Extract the (x, y) coordinate from the center of the cell holding the provided text.  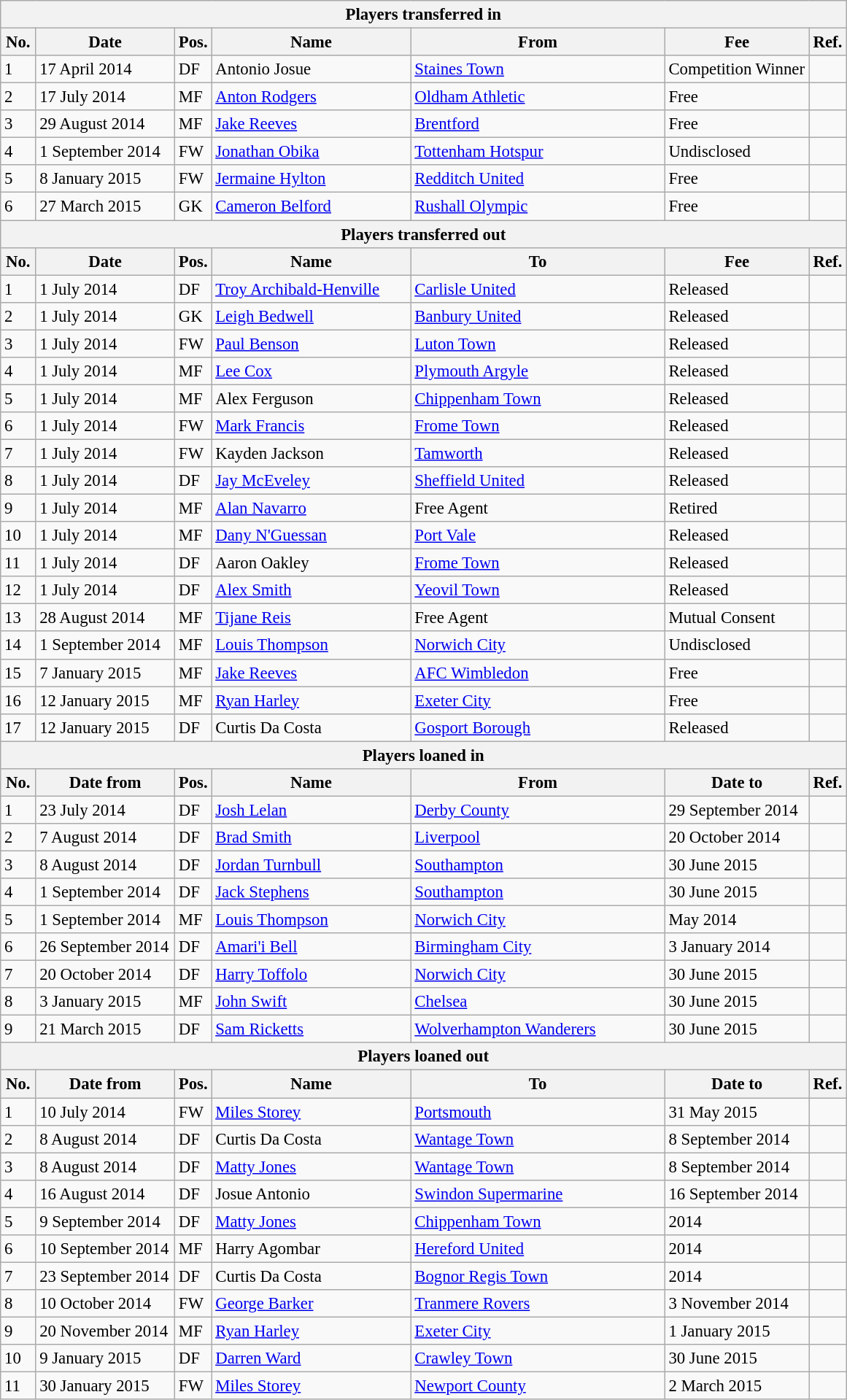
29 September 2014 (737, 810)
Troy Archibald-Henville (311, 289)
23 September 2014 (105, 1276)
Gosport Borough (538, 727)
29 August 2014 (105, 124)
Alan Navarro (311, 508)
Luton Town (538, 344)
17 April 2014 (105, 69)
7 January 2015 (105, 673)
16 September 2014 (737, 1194)
Swindon Supermarine (538, 1194)
3 January 2015 (105, 1002)
Derby County (538, 810)
Brentford (538, 124)
Newport County (538, 1386)
Yeovil Town (538, 590)
Alex Ferguson (311, 398)
17 July 2014 (105, 97)
Players loaned in (423, 755)
Aaron Oakley (311, 563)
Jonathan Obika (311, 152)
21 March 2015 (105, 1029)
2 March 2015 (737, 1386)
Rushall Olympic (538, 206)
Oldham Athletic (538, 97)
Harry Agombar (311, 1249)
Chelsea (538, 1002)
3 January 2014 (737, 947)
Leigh Bedwell (311, 316)
Carlisle United (538, 289)
Redditch United (538, 179)
8 January 2015 (105, 179)
Crawley Town (538, 1358)
Tranmere Rovers (538, 1304)
3 November 2014 (737, 1304)
George Barker (311, 1304)
16 (18, 700)
16 August 2014 (105, 1194)
15 (18, 673)
May 2014 (737, 920)
Tottenham Hotspur (538, 152)
Mutual Consent (737, 618)
27 March 2015 (105, 206)
Sheffield United (538, 481)
Port Vale (538, 535)
13 (18, 618)
John Swift (311, 1002)
Players loaned out (423, 1057)
Competition Winner (737, 69)
Jermaine Hylton (311, 179)
Jack Stephens (311, 892)
Lee Cox (311, 371)
28 August 2014 (105, 618)
Hereford United (538, 1249)
31 May 2015 (737, 1112)
9 January 2015 (105, 1358)
9 September 2014 (105, 1221)
Tamworth (538, 453)
Liverpool (538, 838)
Brad Smith (311, 838)
Banbury United (538, 316)
Dany N'Guessan (311, 535)
Harry Toffolo (311, 975)
17 (18, 727)
Birmingham City (538, 947)
10 September 2014 (105, 1249)
Plymouth Argyle (538, 371)
14 (18, 646)
AFC Wimbledon (538, 673)
26 September 2014 (105, 947)
Kayden Jackson (311, 453)
Anton Rodgers (311, 97)
12 (18, 590)
Sam Ricketts (311, 1029)
Josh Lelan (311, 810)
10 July 2014 (105, 1112)
Amari'i Bell (311, 947)
Cameron Belford (311, 206)
10 October 2014 (105, 1304)
Players transferred in (423, 15)
Josue Antonio (311, 1194)
30 January 2015 (105, 1386)
Retired (737, 508)
Wolverhampton Wanderers (538, 1029)
Jay McEveley (311, 481)
Staines Town (538, 69)
1 January 2015 (737, 1331)
Tijane Reis (311, 618)
Players transferred out (423, 234)
7 August 2014 (105, 838)
Mark Francis (311, 426)
20 November 2014 (105, 1331)
Bognor Regis Town (538, 1276)
Darren Ward (311, 1358)
Alex Smith (311, 590)
Portsmouth (538, 1112)
Antonio Josue (311, 69)
Jordan Turnbull (311, 865)
Paul Benson (311, 344)
23 July 2014 (105, 810)
